Pinpoint the cell where the given text exists, returning its [x, y] midpoint coordinate. 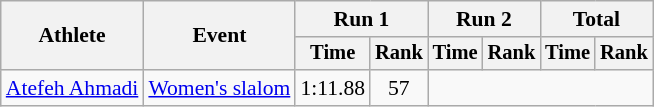
1:11.88 [332, 88]
Athlete [72, 36]
57 [399, 88]
Run 2 [484, 19]
Run 1 [361, 19]
Atefeh Ahmadi [72, 88]
Total [596, 19]
Women's slalom [219, 88]
Event [219, 36]
